Pinpoint the cell where the given text exists, returning its (x, y) midpoint coordinate. 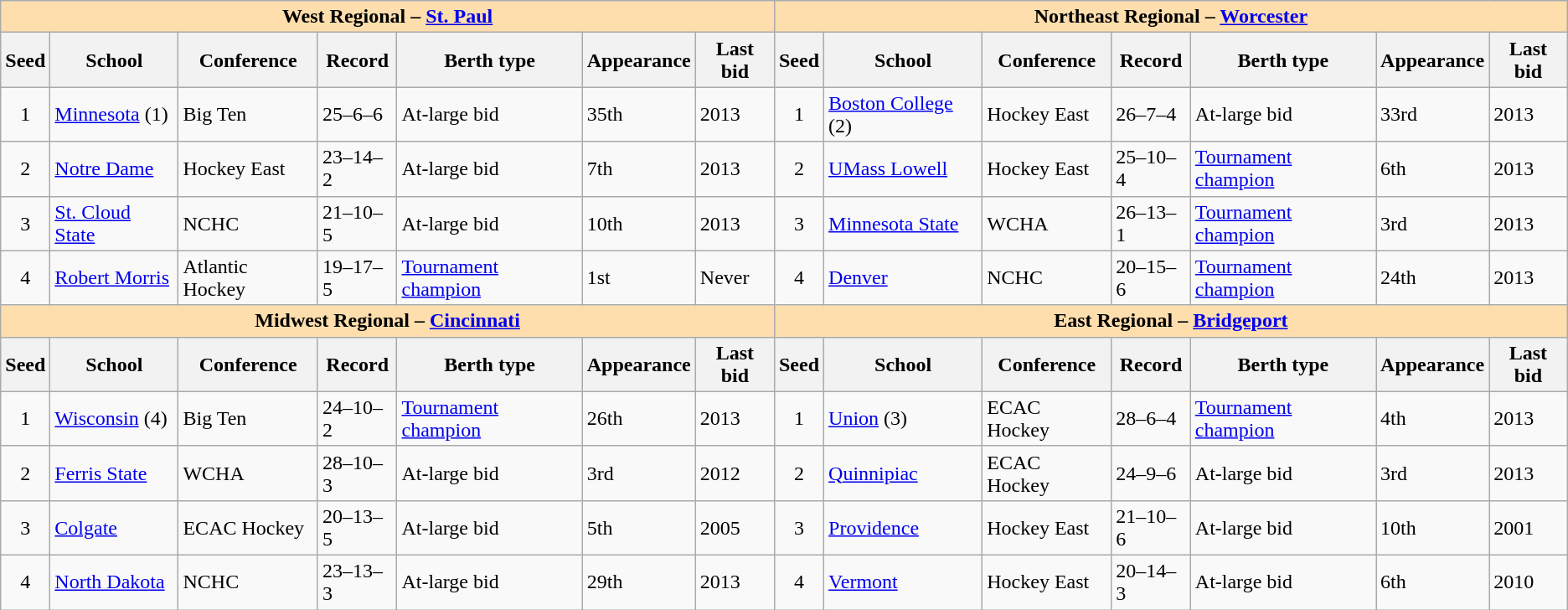
1st (638, 278)
21–10–6 (1151, 528)
Vermont (903, 582)
Boston College (2) (903, 114)
Midwest Regional – Cincinnati (388, 321)
20–15–6 (1151, 278)
25–10–4 (1151, 169)
Northeast Regional – Worcester (1171, 17)
Quinnipiac (903, 473)
20–13–5 (357, 528)
Minnesota State (903, 223)
St. Cloud State (114, 223)
29th (638, 582)
26–7–4 (1151, 114)
25–6–6 (357, 114)
7th (638, 169)
23–13–3 (357, 582)
Denver (903, 278)
Minnesota (1) (114, 114)
33rd (1432, 114)
23–14–2 (357, 169)
5th (638, 528)
Ferris State (114, 473)
28–6–4 (1151, 419)
Atlantic Hockey (248, 278)
21–10–5 (357, 223)
Robert Morris (114, 278)
28–10–3 (357, 473)
24–10–2 (357, 419)
20–14–3 (1151, 582)
26th (638, 419)
Union (3) (903, 419)
19–17–5 (357, 278)
24–9–6 (1151, 473)
26–13–1 (1151, 223)
Notre Dame (114, 169)
2010 (1529, 582)
West Regional – St. Paul (388, 17)
UMass Lowell (903, 169)
24th (1432, 278)
East Regional – Bridgeport (1171, 321)
2005 (735, 528)
2012 (735, 473)
4th (1432, 419)
Colgate (114, 528)
Never (735, 278)
Providence (903, 528)
Wisconsin (4) (114, 419)
2001 (1529, 528)
35th (638, 114)
North Dakota (114, 582)
